Output the [X, Y] coordinate of the center of the cell containing the given text.  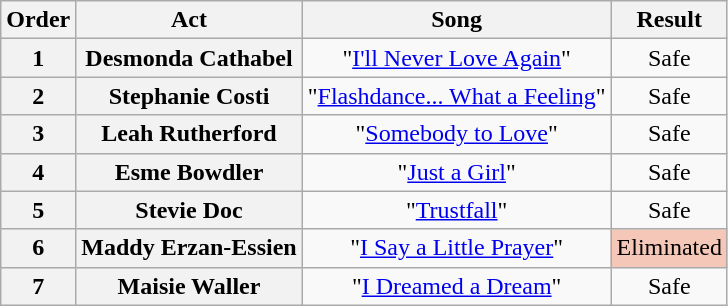
"Somebody to Love" [456, 134]
Esme Bowdler [189, 172]
Act [189, 20]
"I Dreamed a Dream" [456, 286]
6 [38, 248]
"I Say a Little Prayer" [456, 248]
2 [38, 96]
5 [38, 210]
Eliminated [669, 248]
Maisie Waller [189, 286]
4 [38, 172]
Stevie Doc [189, 210]
"Flashdance... What a Feeling" [456, 96]
Maddy Erzan-Essien [189, 248]
Order [38, 20]
Leah Rutherford [189, 134]
Desmonda Cathabel [189, 58]
"Just a Girl" [456, 172]
"I'll Never Love Again" [456, 58]
Stephanie Costi [189, 96]
3 [38, 134]
1 [38, 58]
Song [456, 20]
Result [669, 20]
"Trustfall" [456, 210]
7 [38, 286]
